Extract the (X, Y) coordinate from the center of the cell holding the provided text.  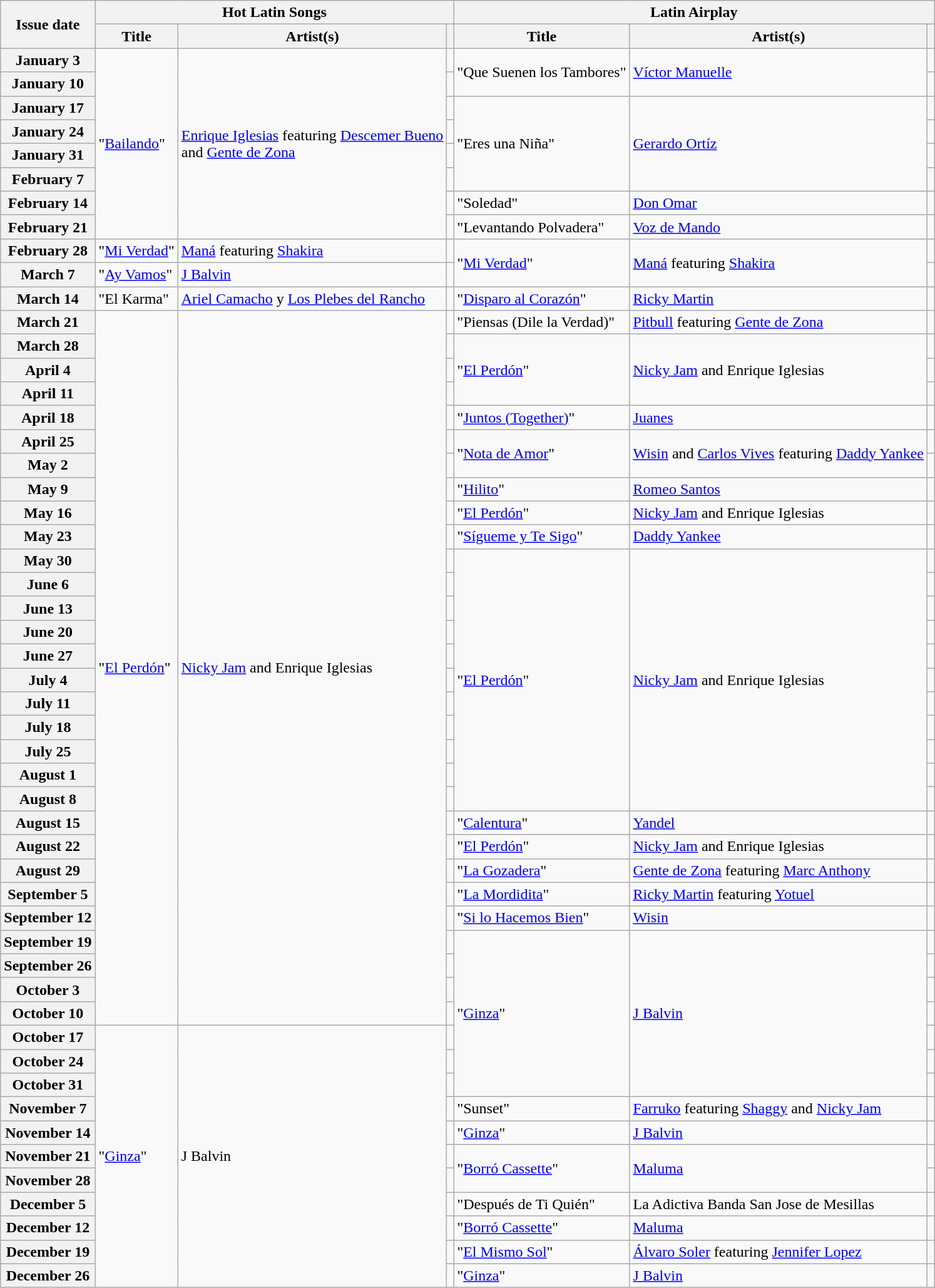
"Levantando Polvadera" (542, 227)
November 7 (48, 1109)
Víctor Manuelle (779, 72)
September 26 (48, 966)
"Soledad" (542, 203)
"Si lo Hacemos Bien" (542, 918)
Wisin and Carlos Vives featuring Daddy Yankee (779, 453)
September 19 (48, 942)
Voz de Mando (779, 227)
November 21 (48, 1157)
"Eres una Niña" (542, 143)
Ricky Martin featuring Yotuel (779, 894)
April 4 (48, 370)
July 11 (48, 704)
August 1 (48, 775)
"Ay Vamos" (136, 274)
January 31 (48, 155)
February 14 (48, 203)
May 23 (48, 537)
May 16 (48, 513)
May 30 (48, 560)
April 25 (48, 441)
May 9 (48, 489)
August 22 (48, 847)
Farruko featuring Shaggy and Nicky Jam (779, 1109)
Latin Airplay (694, 13)
August 8 (48, 799)
December 26 (48, 1275)
"Nota de Amor" (542, 453)
December 12 (48, 1228)
April 18 (48, 418)
"Juntos (Together)" (542, 418)
Juanes (779, 418)
January 17 (48, 108)
"Que Suenen los Tambores" (542, 72)
"Piensas (Dile la Verdad)" (542, 322)
Ariel Camacho y Los Plebes del Rancho (312, 299)
"Sígueme y Te Sigo" (542, 537)
January 24 (48, 131)
March 7 (48, 274)
La Adictiva Banda San Jose de Mesillas (779, 1204)
Romeo Santos (779, 489)
July 4 (48, 679)
February 7 (48, 179)
June 27 (48, 656)
October 17 (48, 1037)
August 15 (48, 823)
Pitbull featuring Gente de Zona (779, 322)
Gerardo Ortíz (779, 143)
October 3 (48, 989)
February 21 (48, 227)
January 10 (48, 84)
"Después de Ti Quién" (542, 1204)
"Sunset" (542, 1109)
October 31 (48, 1085)
March 28 (48, 346)
"El Karma" (136, 299)
Hot Latin Songs (274, 13)
November 28 (48, 1180)
January 3 (48, 60)
June 20 (48, 632)
June 6 (48, 584)
June 13 (48, 608)
"Hilito" (542, 489)
"Disparo al Corazón" (542, 299)
December 5 (48, 1204)
"El Mismo Sol" (542, 1252)
Álvaro Soler featuring Jennifer Lopez (779, 1252)
Gente de Zona featuring Marc Anthony (779, 870)
April 11 (48, 394)
"La Mordidita" (542, 894)
October 24 (48, 1061)
Enrique Iglesias featuring Descemer Bueno and Gente de Zona (312, 143)
July 25 (48, 751)
Daddy Yankee (779, 537)
"Bailando" (136, 143)
October 10 (48, 1013)
February 28 (48, 250)
Wisin (779, 918)
Don Omar (779, 203)
"La Gozadera" (542, 870)
March 21 (48, 322)
Yandel (779, 823)
March 14 (48, 299)
May 2 (48, 465)
"Calentura" (542, 823)
August 29 (48, 870)
September 12 (48, 918)
November 14 (48, 1133)
July 18 (48, 728)
December 19 (48, 1252)
Issue date (48, 24)
Ricky Martin (779, 299)
September 5 (48, 894)
